Provide the [X, Y] coordinate of the cell's center where the given text is located.  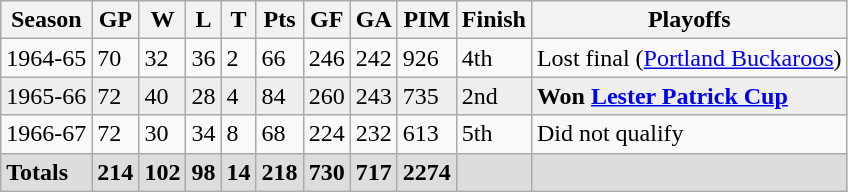
GA [374, 20]
GF [326, 20]
14 [238, 172]
4th [494, 58]
1965-66 [46, 96]
PIM [426, 20]
1966-67 [46, 134]
735 [426, 96]
102 [162, 172]
34 [204, 134]
Did not qualify [689, 134]
70 [116, 58]
Totals [46, 172]
246 [326, 58]
W [162, 20]
32 [162, 58]
28 [204, 96]
717 [374, 172]
Season [46, 20]
214 [116, 172]
260 [326, 96]
30 [162, 134]
8 [238, 134]
T [238, 20]
Pts [280, 20]
242 [374, 58]
218 [280, 172]
613 [426, 134]
98 [204, 172]
2274 [426, 172]
224 [326, 134]
66 [280, 58]
2 [238, 58]
L [204, 20]
2nd [494, 96]
68 [280, 134]
926 [426, 58]
40 [162, 96]
Finish [494, 20]
84 [280, 96]
5th [494, 134]
4 [238, 96]
Playoffs [689, 20]
GP [116, 20]
Lost final (Portland Buckaroos) [689, 58]
1964-65 [46, 58]
243 [374, 96]
730 [326, 172]
232 [374, 134]
36 [204, 58]
Won Lester Patrick Cup [689, 96]
